For the text-containing cell, return its midpoint in (X, Y) coordinate format. 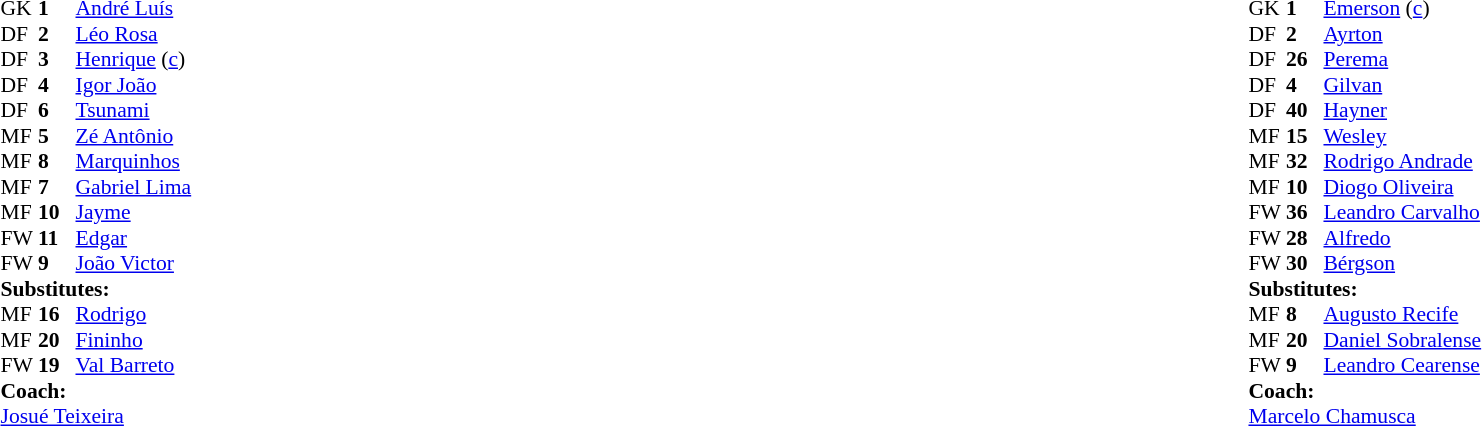
Leandro Carvalho (1402, 213)
Jayme (134, 213)
Marquinhos (134, 161)
30 (1305, 263)
Gilvan (1402, 85)
Fininho (134, 340)
40 (1305, 111)
Leandro Cearense (1402, 365)
Igor João (134, 85)
Gabriel Lima (134, 187)
Val Barreto (134, 365)
32 (1305, 161)
João Victor (134, 263)
15 (1305, 136)
28 (1305, 238)
16 (57, 315)
Edgar (134, 238)
Hayner (1402, 111)
26 (1305, 59)
3 (57, 59)
5 (57, 136)
Wesley (1402, 136)
Augusto Recife (1402, 315)
36 (1305, 213)
Daniel Sobralense (1402, 340)
7 (57, 187)
11 (57, 238)
Tsunami (134, 111)
Alfredo (1402, 238)
Bérgson (1402, 263)
19 (57, 365)
Zé Antônio (134, 136)
Léo Rosa (134, 34)
Rodrigo Andrade (1402, 161)
Ayrton (1402, 34)
Henrique (c) (134, 59)
Diogo Oliveira (1402, 187)
6 (57, 111)
Rodrigo (134, 315)
Perema (1402, 59)
